Identify which cell holds the provided text, then report its (x, y) central coordinate. 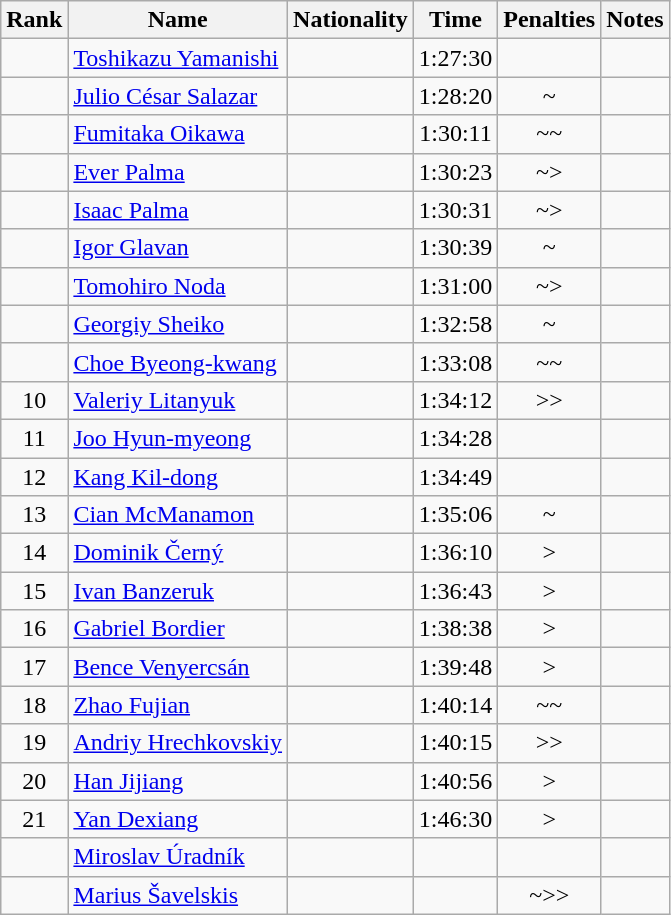
12 (34, 477)
1:40:15 (455, 743)
~>> (550, 895)
Igor Glavan (178, 248)
Fumitaka Oikawa (178, 134)
1:28:20 (455, 96)
1:30:23 (455, 172)
14 (34, 553)
Andriy Hrechkovskiy (178, 743)
16 (34, 629)
Joo Hyun-myeong (178, 438)
11 (34, 438)
10 (34, 400)
Choe Byeong-kwang (178, 362)
1:27:30 (455, 58)
Tomohiro Noda (178, 286)
1:38:38 (455, 629)
1:34:28 (455, 438)
18 (34, 705)
15 (34, 591)
Gabriel Bordier (178, 629)
1:30:11 (455, 134)
Nationality (351, 20)
Han Jijiang (178, 781)
Ivan Banzeruk (178, 591)
Time (455, 20)
1:30:31 (455, 210)
Penalties (550, 20)
Rank (34, 20)
1:34:49 (455, 477)
1:32:58 (455, 324)
1:35:06 (455, 515)
Georgiy Sheiko (178, 324)
Ever Palma (178, 172)
Bence Venyercsán (178, 667)
1:33:08 (455, 362)
Notes (635, 20)
Toshikazu Yamanishi (178, 58)
Julio César Salazar (178, 96)
1:34:12 (455, 400)
20 (34, 781)
Valeriy Litanyuk (178, 400)
1:36:43 (455, 591)
Dominik Černý (178, 553)
1:40:14 (455, 705)
Marius Šavelskis (178, 895)
Miroslav Úradník (178, 857)
19 (34, 743)
Isaac Palma (178, 210)
17 (34, 667)
21 (34, 819)
1:30:39 (455, 248)
1:39:48 (455, 667)
Cian McManamon (178, 515)
1:31:00 (455, 286)
Yan Dexiang (178, 819)
Kang Kil-dong (178, 477)
1:40:56 (455, 781)
1:36:10 (455, 553)
13 (34, 515)
Name (178, 20)
Zhao Fujian (178, 705)
1:46:30 (455, 819)
